Return (x, y) of the center of cell containing provided text 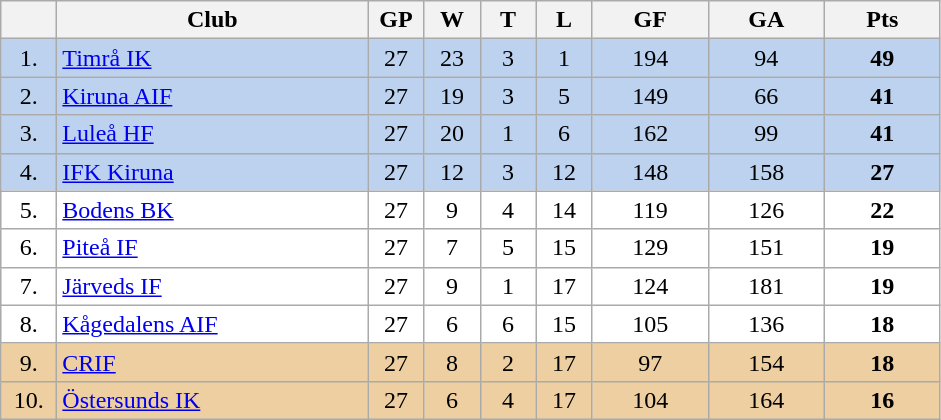
Timrå IK (212, 58)
148 (650, 172)
2. (29, 96)
9. (29, 362)
94 (766, 58)
99 (766, 134)
14 (564, 210)
IFK Kiruna (212, 172)
3. (29, 134)
CRIF (212, 362)
22 (882, 210)
Bodens BK (212, 210)
164 (766, 400)
181 (766, 286)
129 (650, 248)
W (452, 20)
Club (212, 20)
20 (452, 134)
194 (650, 58)
119 (650, 210)
2 (508, 362)
126 (766, 210)
23 (452, 58)
GP (396, 20)
Kiruna AIF (212, 96)
6. (29, 248)
Luleå HF (212, 134)
Pts (882, 20)
1. (29, 58)
66 (766, 96)
16 (882, 400)
154 (766, 362)
8 (452, 362)
136 (766, 324)
162 (650, 134)
49 (882, 58)
Piteå IF (212, 248)
GA (766, 20)
4. (29, 172)
158 (766, 172)
105 (650, 324)
Kågedalens AIF (212, 324)
10. (29, 400)
104 (650, 400)
T (508, 20)
Östersunds IK (212, 400)
GF (650, 20)
124 (650, 286)
7 (452, 248)
151 (766, 248)
8. (29, 324)
5. (29, 210)
Järveds IF (212, 286)
149 (650, 96)
L (564, 20)
97 (650, 362)
7. (29, 286)
